Return (x, y) of the center of cell containing provided text 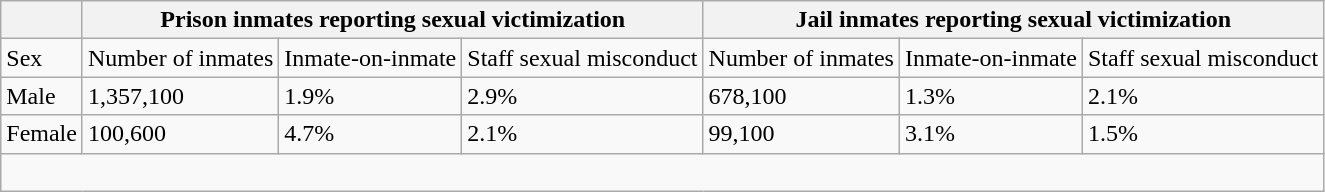
678,100 (801, 96)
Jail inmates reporting sexual victimization (1014, 20)
2.9% (582, 96)
Male (42, 96)
Prison inmates reporting sexual victimization (392, 20)
1,357,100 (180, 96)
100,600 (180, 134)
Sex (42, 58)
1.9% (370, 96)
1.3% (990, 96)
4.7% (370, 134)
3.1% (990, 134)
1.5% (1202, 134)
99,100 (801, 134)
Female (42, 134)
